Output the (x, y) coordinate of the center of the cell containing the given text.  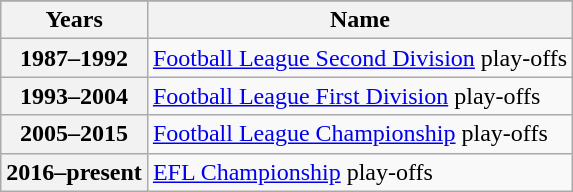
2005–2015 (74, 134)
Football League First Division play-offs (360, 96)
2016–present (74, 172)
1993–2004 (74, 96)
Years (74, 20)
Football League Second Division play-offs (360, 58)
Name (360, 20)
EFL Championship play-offs (360, 172)
1987–1992 (74, 58)
Football League Championship play-offs (360, 134)
